Output the (x, y) coordinate of the center of the cell containing the given text.  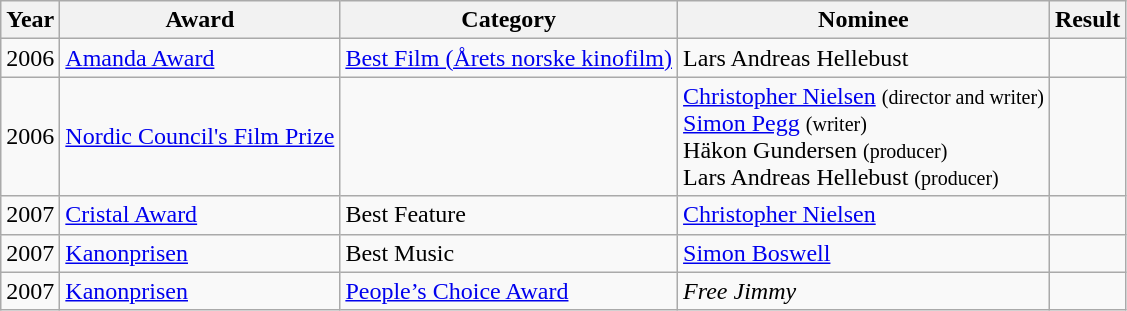
Award (200, 20)
People’s Choice Award (509, 291)
Christopher Nielsen (864, 215)
Cristal Award (200, 215)
Best Film (Årets norske kinofilm) (509, 58)
Nordic Council's Film Prize (200, 136)
Year (30, 20)
Free Jimmy (864, 291)
Lars Andreas Hellebust (864, 58)
Category (509, 20)
Nominee (864, 20)
Result (1087, 20)
Christopher Nielsen (director and writer)Simon Pegg (writer)Häkon Gundersen (producer)Lars Andreas Hellebust (producer) (864, 136)
Best Feature (509, 215)
Simon Boswell (864, 253)
Amanda Award (200, 58)
Best Music (509, 253)
